Find where the given text appears and provide that cell's center as (X, Y) coordinate. 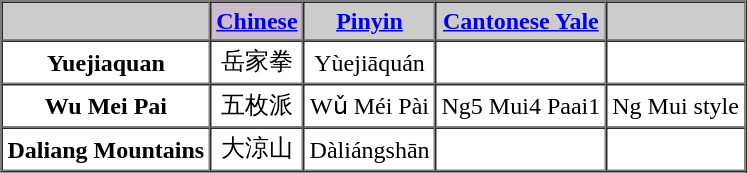
五枚派 (256, 106)
Ng5 Mui4 Paai1 (522, 106)
Cantonese Yale (522, 22)
Ng Mui style (676, 106)
Dàliángshān (370, 150)
大涼山 (256, 150)
Pinyin (370, 22)
Chinese (256, 22)
Yùejiāquán (370, 62)
Yuejiaquan (106, 62)
Wǔ Méi Pài (370, 106)
Wu Mei Pai (106, 106)
Daliang Mountains (106, 150)
岳家拳 (256, 62)
